Return the (x, y) coordinate for the center point of the cell that contains the specified text.  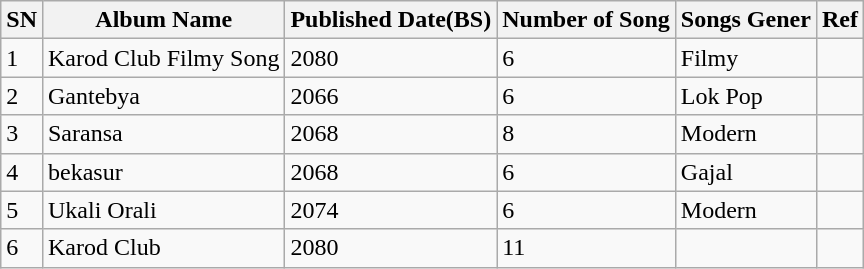
Gajal (746, 172)
5 (22, 210)
11 (586, 248)
3 (22, 134)
Number of Song (586, 20)
Lok Pop (746, 96)
2074 (391, 210)
1 (22, 58)
8 (586, 134)
2066 (391, 96)
4 (22, 172)
2 (22, 96)
Karod Club (163, 248)
Gantebya (163, 96)
Album Name (163, 20)
Saransa (163, 134)
Ukali Orali (163, 210)
SN (22, 20)
Filmy (746, 58)
Karod Club Filmy Song (163, 58)
bekasur (163, 172)
Ref (840, 20)
Songs Gener (746, 20)
Published Date(BS) (391, 20)
